Detect which cell encompasses the target text, then output its [X, Y] center coordinate. 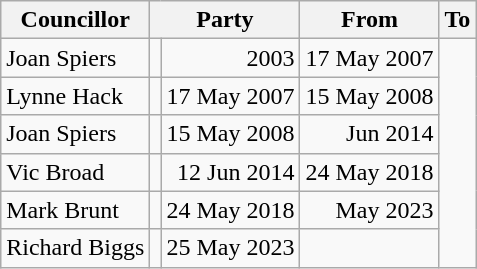
Jun 2014 [370, 134]
Vic Broad [76, 172]
25 May 2023 [230, 248]
12 Jun 2014 [230, 172]
To [458, 20]
2003 [230, 58]
Richard Biggs [76, 248]
From [370, 20]
May 2023 [370, 210]
Councillor [76, 20]
Lynne Hack [76, 96]
Mark Brunt [76, 210]
Party [225, 20]
